Detect which cell encompasses the target text, then output its (X, Y) center coordinate. 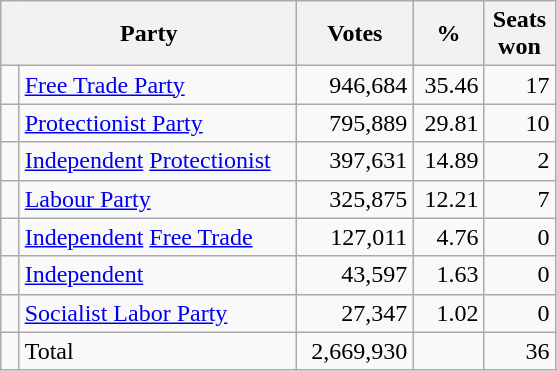
Votes (355, 34)
127,011 (355, 237)
43,597 (355, 275)
1.02 (448, 313)
Free Trade Party (158, 85)
795,889 (355, 123)
17 (520, 85)
325,875 (355, 199)
Party (149, 34)
% (448, 34)
Seats won (520, 34)
29.81 (448, 123)
14.89 (448, 161)
7 (520, 199)
1.63 (448, 275)
4.76 (448, 237)
Independent Protectionist (158, 161)
946,684 (355, 85)
Total (158, 351)
Independent (158, 275)
397,631 (355, 161)
10 (520, 123)
35.46 (448, 85)
27,347 (355, 313)
Protectionist Party (158, 123)
2 (520, 161)
2,669,930 (355, 351)
Labour Party (158, 199)
36 (520, 351)
Socialist Labor Party (158, 313)
Independent Free Trade (158, 237)
12.21 (448, 199)
